Pinpoint the cell where the given text exists, returning its [X, Y] midpoint coordinate. 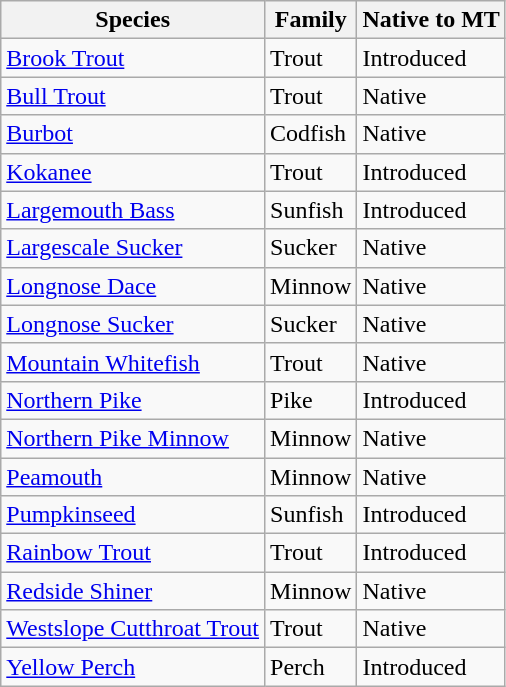
Pumpkinseed [133, 515]
Pike [311, 400]
Native to MT [431, 20]
Perch [311, 667]
Longnose Dace [133, 286]
Largemouth Bass [133, 210]
Kokanee [133, 172]
Northern Pike [133, 400]
Longnose Sucker [133, 324]
Burbot [133, 134]
Peamouth [133, 477]
Redside Shiner [133, 591]
Yellow Perch [133, 667]
Mountain Whitefish [133, 362]
Westslope Cutthroat Trout [133, 629]
Rainbow Trout [133, 553]
Brook Trout [133, 58]
Family [311, 20]
Largescale Sucker [133, 248]
Bull Trout [133, 96]
Northern Pike Minnow [133, 438]
Codfish [311, 134]
Species [133, 20]
